Search for the cell housing the specified text and yield its [x, y] center coordinate. 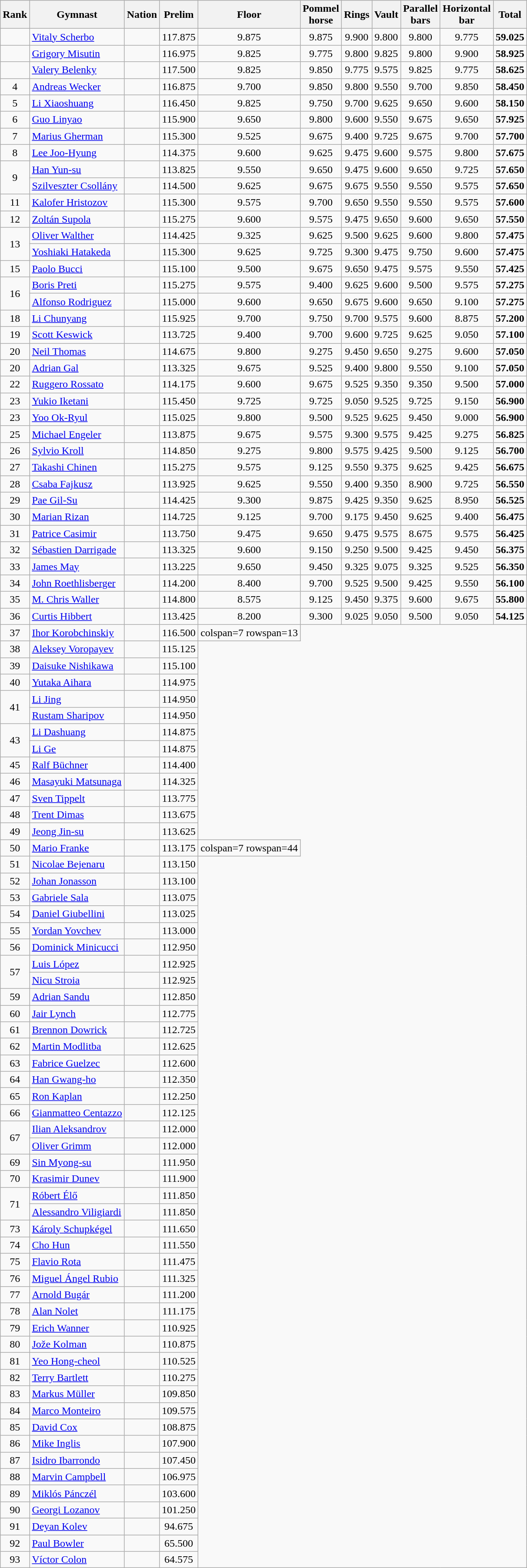
37 [15, 633]
Valery Belenky [77, 70]
35 [15, 600]
103.600 [179, 1493]
86 [15, 1444]
Aleksey Voropayev [77, 649]
56.100 [510, 583]
19 [15, 335]
Isidro Ibarrondo [77, 1460]
115.925 [179, 318]
9 [15, 177]
57.925 [510, 120]
16 [15, 294]
75 [15, 1261]
8.575 [250, 600]
60 [15, 1014]
32 [15, 550]
Pae Gil-Su [77, 500]
Rank [15, 15]
53 [15, 897]
12 [15, 219]
111.900 [179, 1179]
58.625 [510, 70]
Li Jing [77, 699]
117.500 [179, 70]
Dominick Minicucci [77, 947]
Erich Wanner [77, 1328]
Sébastien Darrigade [77, 550]
78 [15, 1311]
Zoltán Supola [77, 219]
5 [15, 103]
115.450 [179, 401]
David Cox [77, 1427]
Neil Thomas [77, 351]
colspan=7 rowspan=13 [250, 633]
Parallelbars [420, 15]
112.850 [179, 997]
Jože Kolman [77, 1344]
18 [15, 318]
36 [15, 616]
Sylvio Kroll [77, 450]
56 [15, 947]
113.175 [179, 848]
Víctor Colon [77, 1560]
Michael Engeler [77, 434]
Vitaly Scherbo [77, 37]
57.000 [510, 384]
Lee Joo-Hyung [77, 153]
Li Chunyang [77, 318]
Han Yun-su [77, 169]
22 [15, 384]
51 [15, 864]
Jeong Jin-su [77, 831]
113.925 [179, 484]
116.875 [179, 87]
James May [77, 567]
41 [15, 707]
57.200 [510, 318]
Yordan Yovchev [77, 931]
114.200 [179, 583]
39 [15, 666]
Johan Jonasson [77, 881]
11 [15, 202]
83 [15, 1394]
45 [15, 765]
38 [15, 649]
Fabrice Guelzec [77, 1063]
Takashi Chinen [77, 467]
113.750 [179, 534]
50 [15, 848]
64 [15, 1080]
114.850 [179, 450]
Floor [250, 15]
Károly Schupkégel [77, 1228]
Terry Bartlett [77, 1378]
116.975 [179, 53]
49 [15, 831]
Deyan Kolev [77, 1526]
Yukio Iketani [77, 401]
Brennon Dowrick [77, 1030]
56.475 [510, 517]
Nicolae Bejenaru [77, 864]
Scott Keswick [77, 335]
115.125 [179, 649]
Li Dashuang [77, 732]
65 [15, 1096]
Patrice Casimir [77, 534]
57 [15, 972]
7 [15, 136]
57.425 [510, 269]
111.325 [179, 1278]
Daisuke Nishikawa [77, 666]
113.225 [179, 567]
Marian Rizan [77, 517]
Róbert Élő [77, 1195]
57.700 [510, 136]
8.900 [420, 484]
55 [15, 931]
113.100 [179, 881]
Ralf Büchner [77, 765]
112.775 [179, 1014]
111.950 [179, 1162]
Adrian Gal [77, 368]
30 [15, 517]
62 [15, 1047]
Paolo Bucci [77, 269]
Rings [357, 15]
Alfonso Rodriguez [77, 302]
8.875 [467, 318]
Trent Dimas [77, 815]
31 [15, 534]
114.800 [179, 600]
Oliver Grimm [77, 1146]
Csaba Fajkusz [77, 484]
111.550 [179, 1245]
Sin Myong-su [77, 1162]
89 [15, 1493]
70 [15, 1179]
Alan Nolet [77, 1311]
113.625 [179, 831]
101.250 [179, 1510]
Arnold Bugár [77, 1295]
Cho Hun [77, 1245]
9.175 [357, 517]
34 [15, 583]
66 [15, 1113]
4 [15, 87]
58.925 [510, 53]
113.075 [179, 897]
Li Ge [77, 748]
Adrian Sandu [77, 997]
9.250 [357, 550]
59 [15, 997]
110.275 [179, 1378]
9.025 [357, 616]
43 [15, 740]
Andreas Wecker [77, 87]
Yutaka Aihara [77, 682]
82 [15, 1378]
Marvin Campbell [77, 1477]
111.475 [179, 1261]
Yeo Hong-cheol [77, 1361]
79 [15, 1328]
Daniel Giubellini [77, 914]
13 [15, 244]
107.450 [179, 1460]
92 [15, 1543]
80 [15, 1344]
113.150 [179, 864]
Gabriele Sala [77, 897]
114.500 [179, 186]
15 [15, 269]
Mike Inglis [77, 1444]
Luis López [77, 964]
88 [15, 1477]
Ruggero Rossato [77, 384]
Georgi Lozanov [77, 1510]
58.150 [510, 103]
Martin Modlitba [77, 1047]
9.075 [386, 567]
Total [510, 15]
57.550 [510, 219]
28 [15, 484]
John Roethlisberger [77, 583]
113.875 [179, 434]
Horizontalbar [467, 15]
111.175 [179, 1311]
48 [15, 815]
54.125 [510, 616]
8.950 [467, 500]
Marius Gherman [77, 136]
46 [15, 782]
112.250 [179, 1096]
116.500 [179, 633]
93 [15, 1560]
25 [15, 434]
76 [15, 1278]
112.125 [179, 1113]
109.850 [179, 1394]
Krasimir Dunev [77, 1179]
69 [15, 1162]
47 [15, 798]
106.975 [179, 1477]
Sven Tippelt [77, 798]
113.725 [179, 335]
115.000 [179, 302]
9.000 [467, 417]
114.375 [179, 153]
Szilveszter Csollány [77, 186]
56.825 [510, 434]
Ilian Aleksandrov [77, 1129]
29 [15, 500]
Markus Müller [77, 1394]
Yoo Ok-Ryul [77, 417]
Rustam Sharipov [77, 715]
115.025 [179, 417]
112.350 [179, 1080]
Alessandro Viligiardi [77, 1212]
110.875 [179, 1344]
58.450 [510, 87]
33 [15, 567]
Jair Lynch [77, 1014]
6 [15, 120]
Nicu Stroia [77, 980]
67 [15, 1138]
94.675 [179, 1526]
85 [15, 1427]
52 [15, 881]
74 [15, 1245]
90 [15, 1510]
Miguel Ángel Rubio [77, 1278]
112.725 [179, 1030]
113.675 [179, 815]
115.900 [179, 120]
Paul Bowler [77, 1543]
Mario Franke [77, 848]
56.550 [510, 484]
110.925 [179, 1328]
113.000 [179, 931]
56.525 [510, 500]
Prelim [179, 15]
91 [15, 1526]
40 [15, 682]
Masayuki Matsunaga [77, 782]
113.425 [179, 616]
57.675 [510, 153]
73 [15, 1228]
8.200 [250, 616]
Gianmatteo Centazzo [77, 1113]
116.450 [179, 103]
114.325 [179, 782]
Guo Linyao [77, 120]
Pommelhorse [321, 15]
Oliver Walther [77, 236]
Han Gwang-ho [77, 1080]
Vault [386, 15]
77 [15, 1295]
Flavio Rota [77, 1261]
114.725 [179, 517]
Li Xiaoshuang [77, 103]
Ihor Korobchinskiy [77, 633]
M. Chris Waller [77, 600]
71 [15, 1204]
Curtis Hibbert [77, 616]
112.625 [179, 1047]
87 [15, 1460]
55.800 [510, 600]
64.575 [179, 1560]
117.875 [179, 37]
114.175 [179, 384]
65.500 [179, 1543]
26 [15, 450]
114.675 [179, 351]
56.350 [510, 567]
114.975 [179, 682]
57.600 [510, 202]
56.375 [510, 550]
113.025 [179, 914]
111.200 [179, 1295]
Boris Preti [77, 285]
56.425 [510, 534]
81 [15, 1361]
63 [15, 1063]
112.600 [179, 1063]
84 [15, 1411]
108.875 [179, 1427]
110.525 [179, 1361]
Gymnast [77, 15]
111.650 [179, 1228]
colspan=7 rowspan=44 [250, 848]
54 [15, 914]
109.575 [179, 1411]
112.950 [179, 947]
56.700 [510, 450]
Yoshiaki Hatakeda [77, 252]
8.400 [250, 583]
59.025 [510, 37]
Kalofer Hristozov [77, 202]
Nation [142, 15]
Marco Monteiro [77, 1411]
8.675 [420, 534]
Miklós Pánczél [77, 1493]
57.100 [510, 335]
113.825 [179, 169]
56.675 [510, 467]
114.400 [179, 765]
Ron Kaplan [77, 1096]
107.900 [179, 1444]
Grigory Misutin [77, 53]
27 [15, 467]
61 [15, 1030]
8 [15, 153]
113.775 [179, 798]
